Return [X, Y] of the center of cell containing provided text 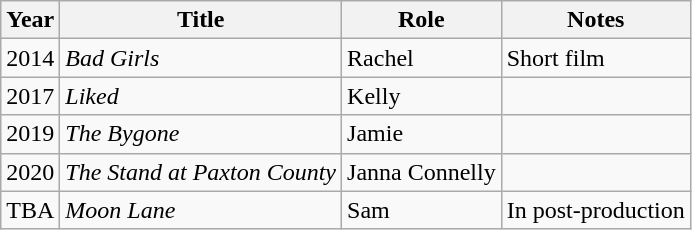
Rachel [422, 58]
Sam [422, 210]
Title [201, 20]
Jamie [422, 134]
2017 [30, 96]
Short film [596, 58]
In post-production [596, 210]
TBA [30, 210]
2019 [30, 134]
Janna Connelly [422, 172]
Moon Lane [201, 210]
Notes [596, 20]
Kelly [422, 96]
Year [30, 20]
2014 [30, 58]
Role [422, 20]
The Bygone [201, 134]
The Stand at Paxton County [201, 172]
2020 [30, 172]
Liked [201, 96]
Bad Girls [201, 58]
